Extract the (X, Y) coordinate from the center of the cell holding the provided text.  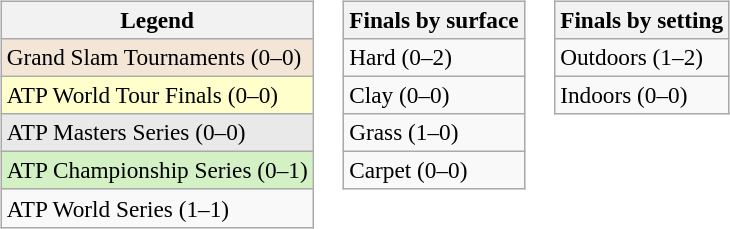
ATP World Series (1–1) (157, 208)
Legend (157, 20)
ATP World Tour Finals (0–0) (157, 95)
Outdoors (1–2) (642, 57)
Carpet (0–0) (434, 171)
Finals by surface (434, 20)
ATP Masters Series (0–0) (157, 133)
Finals by setting (642, 20)
Hard (0–2) (434, 57)
Indoors (0–0) (642, 95)
Grand Slam Tournaments (0–0) (157, 57)
ATP Championship Series (0–1) (157, 171)
Grass (1–0) (434, 133)
Clay (0–0) (434, 95)
